Pinpoint the cell where the given text exists, returning its [X, Y] midpoint coordinate. 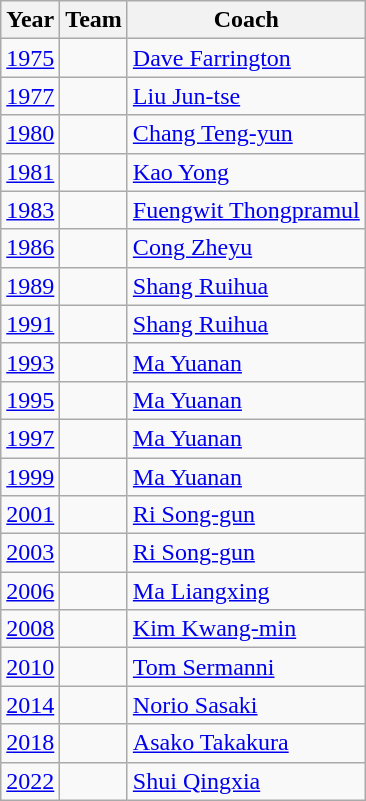
Cong Zheyu [246, 248]
1981 [30, 172]
1975 [30, 58]
2001 [30, 515]
2010 [30, 667]
Fuengwit Thongpramul [246, 210]
Ma Liangxing [246, 591]
1997 [30, 438]
1993 [30, 362]
1986 [30, 248]
2006 [30, 591]
2022 [30, 781]
Kim Kwang-min [246, 629]
1977 [30, 96]
2018 [30, 743]
Coach [246, 20]
2008 [30, 629]
1989 [30, 286]
Dave Farrington [246, 58]
Liu Jun-tse [246, 96]
Year [30, 20]
2014 [30, 705]
1991 [30, 324]
2003 [30, 553]
1995 [30, 400]
Chang Teng-yun [246, 134]
Asako Takakura [246, 743]
1983 [30, 210]
Shui Qingxia [246, 781]
Norio Sasaki [246, 705]
Team [94, 20]
Tom Sermanni [246, 667]
Kao Yong [246, 172]
1999 [30, 477]
1980 [30, 134]
